Extract the [x, y] coordinate from the center of the cell holding the provided text.  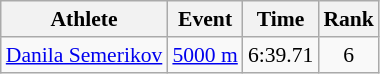
Danila Semerikov [84, 55]
5000 m [204, 55]
Athlete [84, 19]
Event [204, 19]
6:39.71 [280, 55]
Rank [348, 19]
Time [280, 19]
6 [348, 55]
